From the cell containing the given text, extract its center point as [x, y] coordinate. 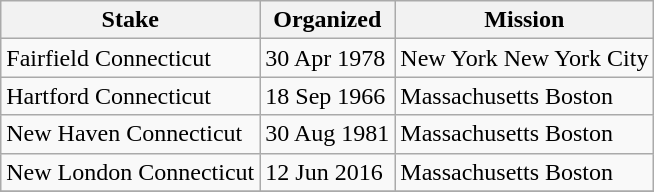
Fairfield Connecticut [130, 58]
Stake [130, 20]
Hartford Connecticut [130, 96]
30 Aug 1981 [328, 134]
New London Connecticut [130, 172]
30 Apr 1978 [328, 58]
New Haven Connecticut [130, 134]
New York New York City [524, 58]
Organized [328, 20]
12 Jun 2016 [328, 172]
18 Sep 1966 [328, 96]
Mission [524, 20]
